Provide the [x, y] coordinate of the cell's center where the given text is located.  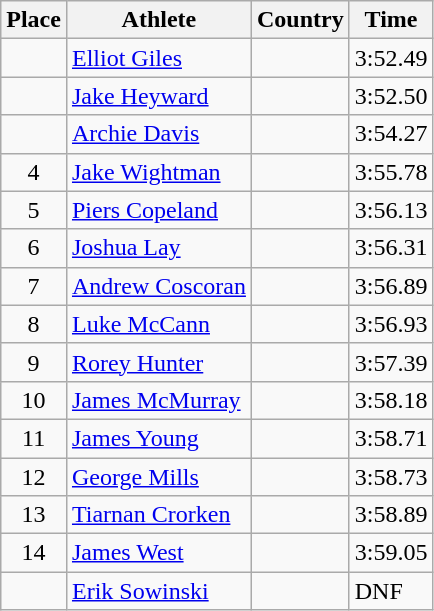
3:58.73 [391, 477]
6 [34, 248]
Tiarnan Crorken [158, 515]
3:55.78 [391, 172]
3:56.13 [391, 210]
4 [34, 172]
Elliot Giles [158, 58]
Piers Copeland [158, 210]
James West [158, 553]
Joshua Lay [158, 248]
3:54.27 [391, 134]
Jake Wightman [158, 172]
13 [34, 515]
3:56.31 [391, 248]
8 [34, 324]
3:58.71 [391, 438]
3:52.50 [391, 96]
Rorey Hunter [158, 362]
14 [34, 553]
Andrew Coscoran [158, 286]
3:58.89 [391, 515]
12 [34, 477]
Archie Davis [158, 134]
Luke McCann [158, 324]
7 [34, 286]
3:57.39 [391, 362]
James McMurray [158, 400]
Jake Heyward [158, 96]
3:59.05 [391, 553]
James Young [158, 438]
Place [34, 20]
3:52.49 [391, 58]
3:58.18 [391, 400]
DNF [391, 591]
10 [34, 400]
Time [391, 20]
5 [34, 210]
3:56.93 [391, 324]
9 [34, 362]
3:56.89 [391, 286]
George Mills [158, 477]
Athlete [158, 20]
11 [34, 438]
Erik Sowinski [158, 591]
Country [300, 20]
